For the text-containing cell, return its midpoint in [x, y] coordinate format. 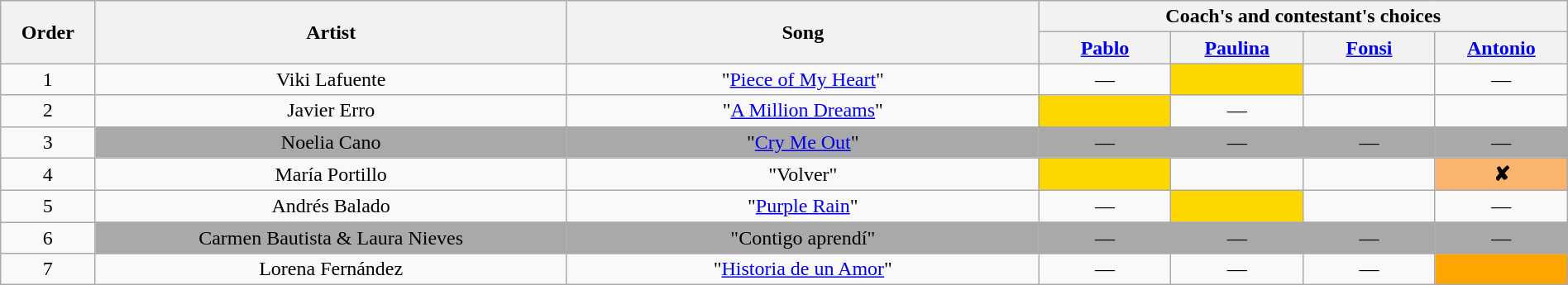
"Cry Me Out" [802, 142]
Carmen Bautista & Laura Nieves [331, 238]
Fonsi [1370, 48]
3 [48, 142]
6 [48, 238]
"Purple Rain" [802, 207]
Antonio [1501, 48]
5 [48, 207]
Paulina [1237, 48]
Order [48, 32]
Artist [331, 32]
Pablo [1105, 48]
"Piece of My Heart" [802, 79]
Lorena Fernández [331, 269]
"Contigo aprendí" [802, 238]
"A Million Dreams" [802, 111]
"Historia de un Amor" [802, 269]
María Portillo [331, 174]
✘ [1501, 174]
2 [48, 111]
Noelia Cano [331, 142]
7 [48, 269]
Song [802, 32]
1 [48, 79]
Javier Erro [331, 111]
Viki Lafuente [331, 79]
Andrés Balado [331, 207]
4 [48, 174]
Coach's and contestant's choices [1303, 17]
"Volver" [802, 174]
